Scan for the cell matching the given text and deliver its [X, Y] coordinate at center. 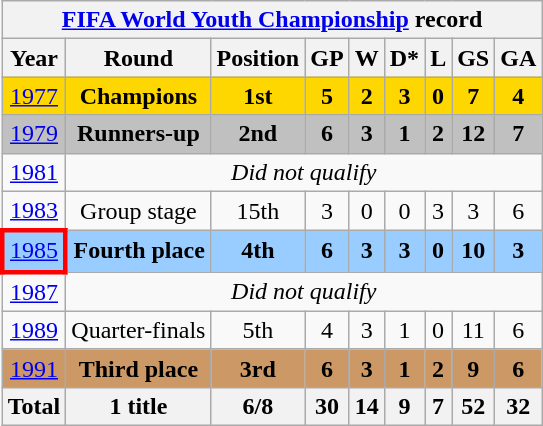
5 [327, 96]
GS [474, 58]
Quarter-finals [138, 330]
5th [258, 330]
3rd [258, 368]
1977 [34, 96]
Year [34, 58]
FIFA World Youth Championship record [272, 20]
L [438, 58]
4th [258, 252]
1 title [138, 406]
GP [327, 58]
D* [404, 58]
1991 [34, 368]
1989 [34, 330]
1987 [34, 292]
10 [474, 252]
Position [258, 58]
Fourth place [138, 252]
GA [518, 58]
1981 [34, 172]
Third place [138, 368]
6/8 [258, 406]
Total [34, 406]
2nd [258, 134]
Round [138, 58]
30 [327, 406]
52 [474, 406]
Group stage [138, 211]
1979 [34, 134]
12 [474, 134]
1985 [34, 252]
1st [258, 96]
15th [258, 211]
Champions [138, 96]
14 [366, 406]
32 [518, 406]
W [366, 58]
11 [474, 330]
1983 [34, 211]
Runners-up [138, 134]
